Detect which cell encompasses the target text, then output its (X, Y) center coordinate. 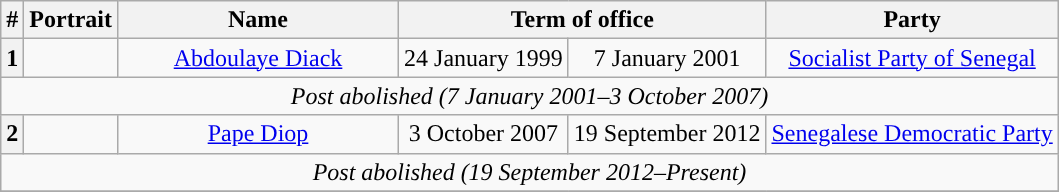
1 (12, 58)
Name (258, 20)
3 October 2007 (484, 134)
Senegalese Democratic Party (912, 134)
Term of office (582, 20)
Pape Diop (258, 134)
# (12, 20)
Socialist Party of Senegal (912, 58)
Post abolished (19 September 2012–Present) (530, 172)
19 September 2012 (667, 134)
2 (12, 134)
Abdoulaye Diack (258, 58)
Portrait (71, 20)
Post abolished (7 January 2001–3 October 2007) (530, 96)
7 January 2001 (667, 58)
24 January 1999 (484, 58)
Party (912, 20)
